Return [X, Y] of the center of cell containing provided text 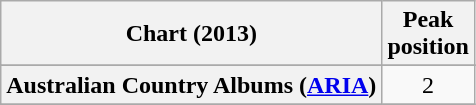
2 [428, 85]
Chart (2013) [192, 34]
Australian Country Albums (ARIA) [192, 85]
Peak position [428, 34]
